Scan for the cell matching the given text and deliver its [x, y] coordinate at center. 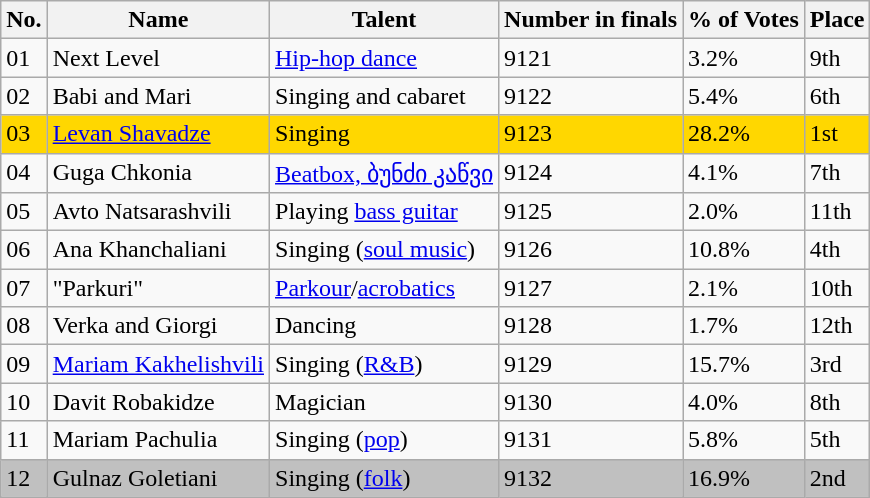
12 [24, 478]
9121 [591, 58]
Parkour/acrobatics [384, 288]
Number in finals [591, 20]
02 [24, 96]
9125 [591, 212]
05 [24, 212]
Singing and cabaret [384, 96]
Beatbox, ბუნძი კაწვი [384, 173]
5.8% [744, 440]
Singing [384, 134]
9126 [591, 250]
04 [24, 173]
Hip-hop dance [384, 58]
Dancing [384, 326]
01 [24, 58]
1st [837, 134]
Playing bass guitar [384, 212]
16.9% [744, 478]
Place [837, 20]
11 [24, 440]
Mariam Pachulia [158, 440]
9131 [591, 440]
07 [24, 288]
2nd [837, 478]
10 [24, 402]
9th [837, 58]
15.7% [744, 364]
Talent [384, 20]
10th [837, 288]
Singing (soul music) [384, 250]
4th [837, 250]
28.2% [744, 134]
Babi and Mari [158, 96]
7th [837, 173]
9122 [591, 96]
9132 [591, 478]
% of Votes [744, 20]
09 [24, 364]
5.4% [744, 96]
Singing (folk) [384, 478]
8th [837, 402]
9123 [591, 134]
Next Level [158, 58]
Ana Khanchaliani [158, 250]
10.8% [744, 250]
12th [837, 326]
Avto Natsarashvili [158, 212]
4.1% [744, 173]
9129 [591, 364]
1.7% [744, 326]
03 [24, 134]
2.0% [744, 212]
No. [24, 20]
Davit Robakidze [158, 402]
Singing (R&B) [384, 364]
6th [837, 96]
2.1% [744, 288]
"Parkuri" [158, 288]
9128 [591, 326]
9124 [591, 173]
9130 [591, 402]
11th [837, 212]
5th [837, 440]
Name [158, 20]
Guga Chkonia [158, 173]
3.2% [744, 58]
3rd [837, 364]
Mariam Kakhelishvili [158, 364]
08 [24, 326]
9127 [591, 288]
Levan Shavadze [158, 134]
Singing (pop) [384, 440]
06 [24, 250]
Verka and Giorgi [158, 326]
Magician [384, 402]
Gulnaz Goletiani [158, 478]
4.0% [744, 402]
